Detect which cell encompasses the target text, then output its [X, Y] center coordinate. 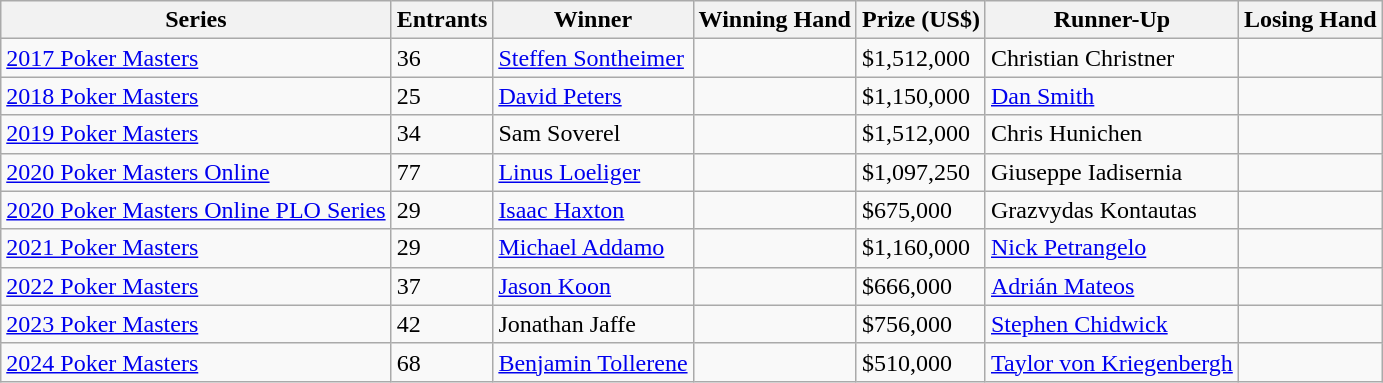
Losing Hand [1310, 20]
2022 Poker Masters [196, 286]
Series [196, 20]
2019 Poker Masters [196, 134]
Stephen Chidwick [1112, 324]
36 [442, 58]
$510,000 [920, 362]
77 [442, 172]
$1,097,250 [920, 172]
2020 Poker Masters Online [196, 172]
$666,000 [920, 286]
2017 Poker Masters [196, 58]
34 [442, 134]
42 [442, 324]
$675,000 [920, 210]
Prize (US$) [920, 20]
Adrián Mateos [1112, 286]
Runner-Up [1112, 20]
37 [442, 286]
68 [442, 362]
Dan Smith [1112, 96]
Jonathan Jaffe [593, 324]
$756,000 [920, 324]
Linus Loeliger [593, 172]
2024 Poker Masters [196, 362]
David Peters [593, 96]
$1,150,000 [920, 96]
Isaac Haxton [593, 210]
Taylor von Kriegenbergh [1112, 362]
Chris Hunichen [1112, 134]
Winner [593, 20]
25 [442, 96]
Giuseppe Iadisernia [1112, 172]
Michael Addamo [593, 248]
Christian Christner [1112, 58]
2018 Poker Masters [196, 96]
Nick Petrangelo [1112, 248]
Sam Soverel [593, 134]
Entrants [442, 20]
Grazvydas Kontautas [1112, 210]
2020 Poker Masters Online PLO Series [196, 210]
Jason Koon [593, 286]
2021 Poker Masters [196, 248]
Steffen Sontheimer [593, 58]
Benjamin Tollerene [593, 362]
Winning Hand [774, 20]
2023 Poker Masters [196, 324]
$1,160,000 [920, 248]
